Output the (X, Y) coordinate of the center of the cell containing the given text.  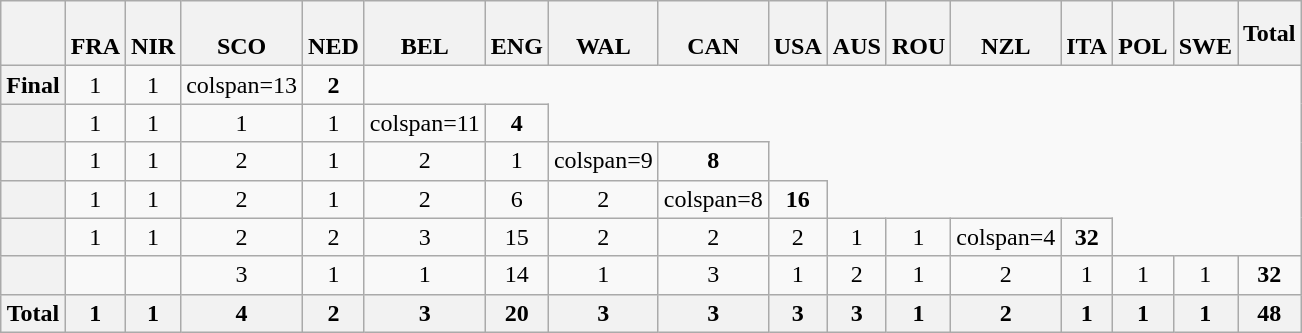
colspan=13 (242, 85)
8 (713, 161)
15 (516, 237)
Final (33, 85)
POL (1143, 34)
colspan=8 (713, 199)
14 (516, 275)
ROU (918, 34)
ITA (1087, 34)
SWE (1205, 34)
16 (798, 199)
SCO (242, 34)
colspan=4 (1006, 237)
colspan=9 (603, 161)
NIR (154, 34)
NED (334, 34)
20 (516, 313)
48 (1270, 313)
colspan=11 (424, 123)
CAN (713, 34)
6 (516, 199)
NZL (1006, 34)
ENG (516, 34)
USA (798, 34)
WAL (603, 34)
FRA (95, 34)
BEL (424, 34)
AUS (856, 34)
